Output the (X, Y) coordinate of the center of the cell containing the given text.  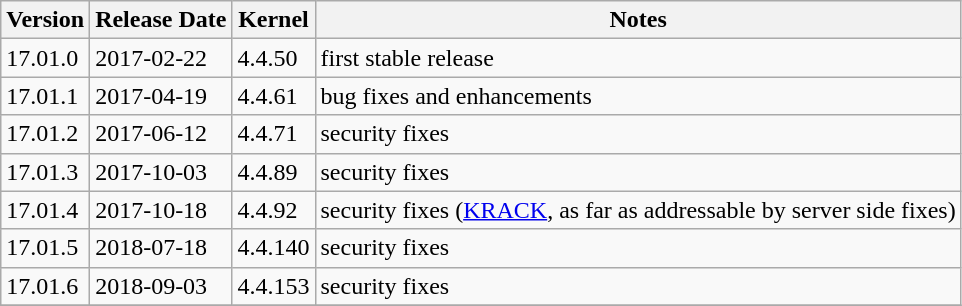
17.01.5 (46, 248)
Kernel (274, 20)
2017-10-03 (161, 172)
17.01.0 (46, 58)
4.4.153 (274, 286)
4.4.89 (274, 172)
Release Date (161, 20)
17.01.3 (46, 172)
4.4.61 (274, 96)
first stable release (638, 58)
4.4.140 (274, 248)
17.01.6 (46, 286)
2018-09-03 (161, 286)
2017-02-22 (161, 58)
2017-06-12 (161, 134)
4.4.92 (274, 210)
2017-04-19 (161, 96)
2018-07-18 (161, 248)
4.4.71 (274, 134)
17.01.1 (46, 96)
17.01.2 (46, 134)
2017-10-18 (161, 210)
bug fixes and enhancements (638, 96)
4.4.50 (274, 58)
Version (46, 20)
17.01.4 (46, 210)
Notes (638, 20)
security fixes (KRACK, as far as addressable by server side fixes) (638, 210)
